Pinpoint the cell where the given text exists, returning its (X, Y) midpoint coordinate. 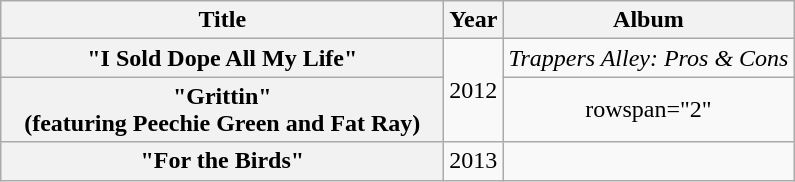
rowspan="2" (648, 110)
Album (648, 20)
"I Sold Dope All My Life" (222, 58)
Title (222, 20)
Trappers Alley: Pros & Cons (648, 58)
2012 (474, 90)
"For the Birds" (222, 161)
"Grittin"(featuring Peechie Green and Fat Ray) (222, 110)
Year (474, 20)
2013 (474, 161)
